Return the (X, Y) coordinate for the center point of the cell that contains the specified text.  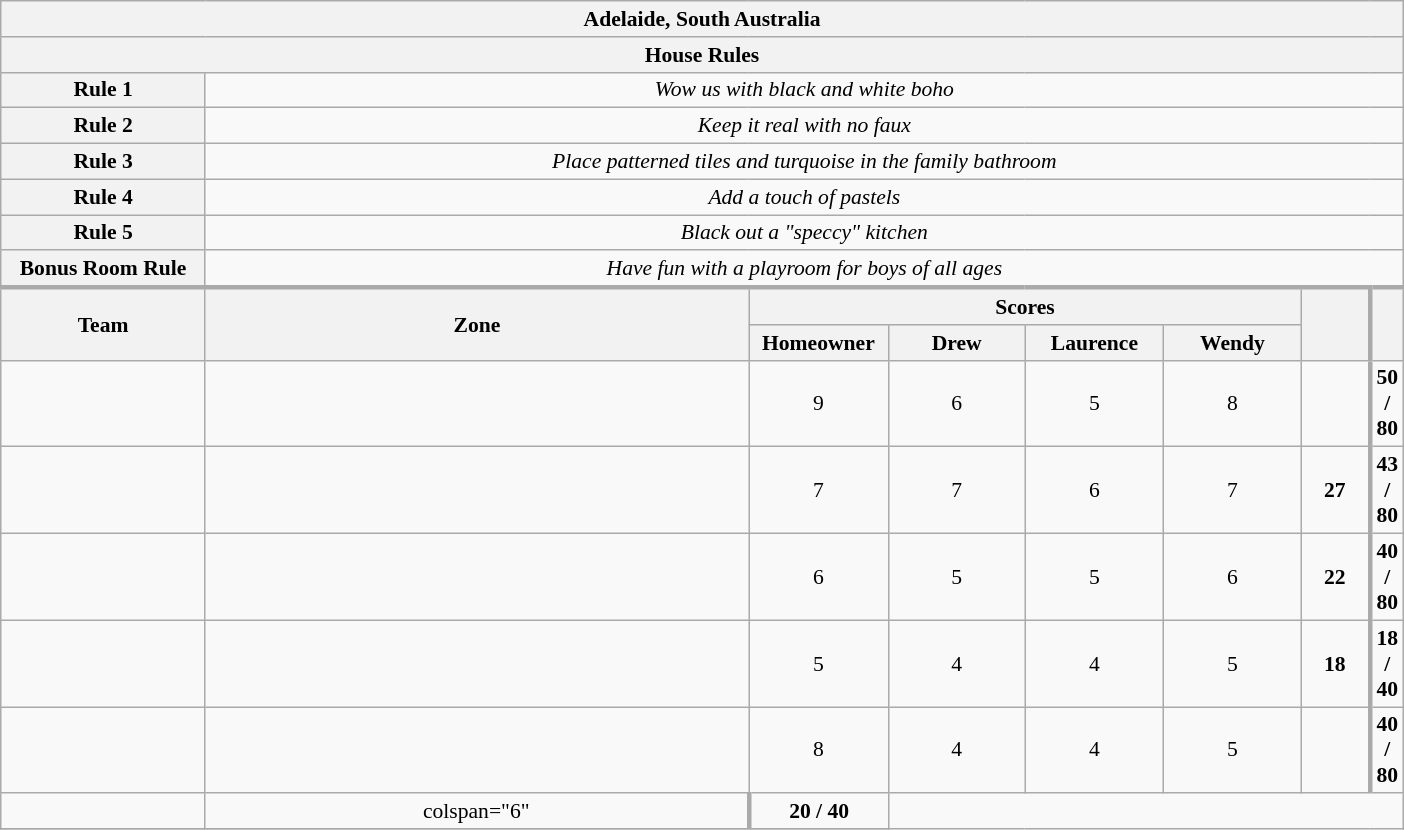
Place patterned tiles and turquoise in the family bathroom (804, 162)
House Rules (702, 55)
Drew (956, 343)
Black out a "speccy" kitchen (804, 233)
20 / 40 (819, 812)
Rule 3 (104, 162)
Wendy (1233, 343)
22 (1336, 578)
Rule 1 (104, 90)
Team (104, 324)
Have fun with a playroom for boys of all ages (804, 270)
50 / 80 (1386, 404)
Add a touch of pastels (804, 197)
Rule 4 (104, 197)
Wow us with black and white boho (804, 90)
18 (1336, 664)
Bonus Room Rule (104, 270)
Rule 2 (104, 126)
Zone (476, 324)
Scores (1026, 306)
Rule 5 (104, 233)
18 / 40 (1386, 664)
27 (1336, 490)
9 (819, 404)
Keep it real with no faux (804, 126)
43 / 80 (1386, 490)
Laurence (1094, 343)
colspan="6" (476, 812)
Homeowner (819, 343)
Adelaide, South Australia (702, 19)
